Detect which cell encompasses the target text, then output its (x, y) center coordinate. 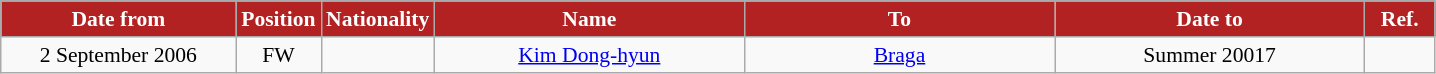
FW (278, 55)
Kim Dong-hyun (589, 55)
Braga (899, 55)
Date from (118, 19)
2 September 2006 (118, 55)
Nationality (378, 19)
Position (278, 19)
Ref. (1400, 19)
Date to (1210, 19)
Summer 20017 (1210, 55)
To (899, 19)
Name (589, 19)
